Pinpoint the cell where the given text exists, returning its [X, Y] midpoint coordinate. 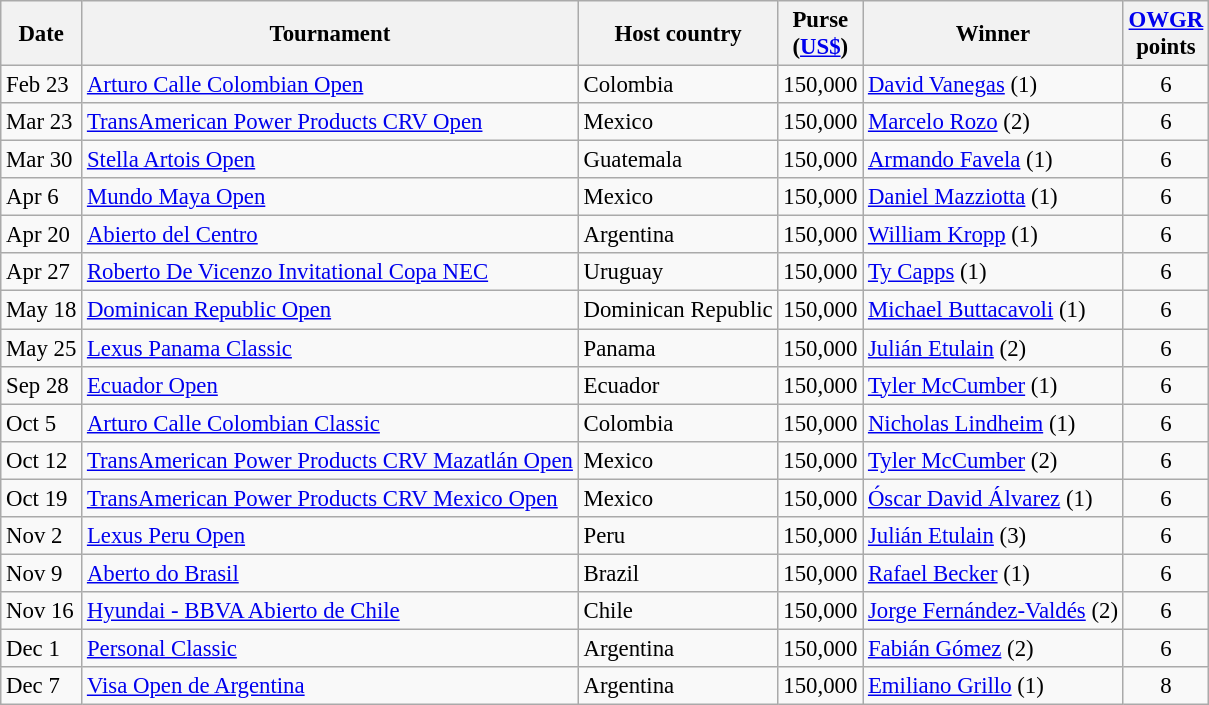
Oct 5 [42, 423]
Date [42, 34]
Arturo Calle Colombian Classic [330, 423]
Dominican Republic [678, 310]
Dec 1 [42, 648]
Abierto del Centro [330, 235]
Mundo Maya Open [330, 197]
Daniel Mazziotta (1) [994, 197]
Stella Artois Open [330, 160]
Julián Etulain (2) [994, 348]
Nov 2 [42, 536]
Aberto do Brasil [330, 573]
Uruguay [678, 273]
Dec 7 [42, 686]
Julián Etulain (3) [994, 536]
May 25 [42, 348]
Winner [994, 34]
Tyler McCumber (1) [994, 385]
Panama [678, 348]
Nov 16 [42, 611]
Oct 12 [42, 460]
David Vanegas (1) [994, 85]
TransAmerican Power Products CRV Mexico Open [330, 498]
Lexus Peru Open [330, 536]
TransAmerican Power Products CRV Mazatlán Open [330, 460]
Brazil [678, 573]
Emiliano Grillo (1) [994, 686]
Sep 28 [42, 385]
Nov 9 [42, 573]
Armando Favela (1) [994, 160]
Feb 23 [42, 85]
Lexus Panama Classic [330, 348]
Oct 19 [42, 498]
OWGRpoints [1166, 34]
Ty Capps (1) [994, 273]
Host country [678, 34]
Apr 6 [42, 197]
Personal Classic [330, 648]
Rafael Becker (1) [994, 573]
Purse(US$) [820, 34]
Jorge Fernández-Valdés (2) [994, 611]
Dominican Republic Open [330, 310]
Hyundai - BBVA Abierto de Chile [330, 611]
Michael Buttacavoli (1) [994, 310]
Apr 20 [42, 235]
Guatemala [678, 160]
Tyler McCumber (2) [994, 460]
May 18 [42, 310]
Roberto De Vicenzo Invitational Copa NEC [330, 273]
Óscar David Álvarez (1) [994, 498]
Marcelo Rozo (2) [994, 122]
William Kropp (1) [994, 235]
8 [1166, 686]
Ecuador Open [330, 385]
Mar 23 [42, 122]
Chile [678, 611]
TransAmerican Power Products CRV Open [330, 122]
Mar 30 [42, 160]
Visa Open de Argentina [330, 686]
Fabián Gómez (2) [994, 648]
Apr 27 [42, 273]
Tournament [330, 34]
Ecuador [678, 385]
Peru [678, 536]
Nicholas Lindheim (1) [994, 423]
Arturo Calle Colombian Open [330, 85]
